Return [x, y] of the center of cell containing provided text 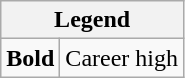
Career high [122, 58]
Bold [30, 58]
Legend [92, 20]
